Return [x, y] of the center of cell containing provided text 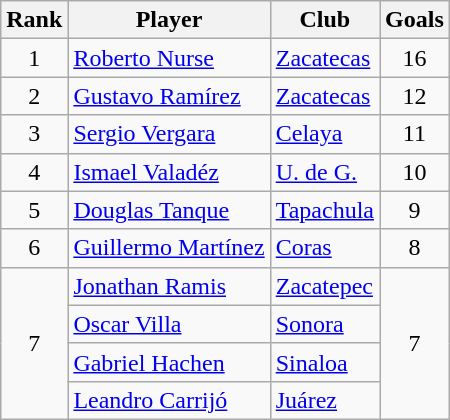
Jonathan Ramis [169, 286]
Gustavo Ramírez [169, 96]
2 [34, 96]
6 [34, 248]
Zacatepec [324, 286]
Gabriel Hachen [169, 362]
Celaya [324, 134]
Sonora [324, 324]
1 [34, 58]
Goals [415, 20]
Sinaloa [324, 362]
10 [415, 172]
Tapachula [324, 210]
9 [415, 210]
Club [324, 20]
Coras [324, 248]
U. de G. [324, 172]
Sergio Vergara [169, 134]
11 [415, 134]
16 [415, 58]
Ismael Valadéz [169, 172]
8 [415, 248]
Roberto Nurse [169, 58]
Guillermo Martínez [169, 248]
Juárez [324, 400]
Oscar Villa [169, 324]
Player [169, 20]
Leandro Carrijó [169, 400]
Douglas Tanque [169, 210]
12 [415, 96]
3 [34, 134]
5 [34, 210]
4 [34, 172]
Rank [34, 20]
